Scan for the cell matching the given text and deliver its (x, y) coordinate at center. 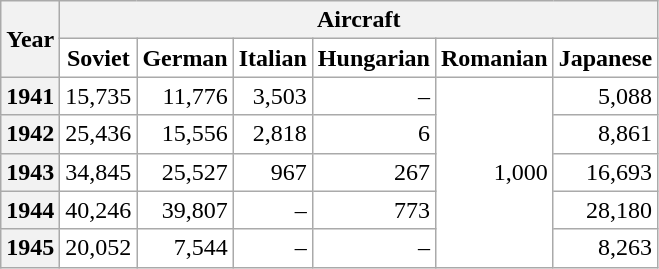
8,263 (605, 248)
25,436 (98, 134)
40,246 (98, 210)
1944 (30, 210)
773 (374, 210)
34,845 (98, 172)
3,503 (272, 96)
1942 (30, 134)
Soviet (98, 58)
15,556 (185, 134)
20,052 (98, 248)
1945 (30, 248)
15,735 (98, 96)
967 (272, 172)
16,693 (605, 172)
6 (374, 134)
German (185, 58)
1941 (30, 96)
28,180 (605, 210)
7,544 (185, 248)
Year (30, 39)
1,000 (494, 172)
25,527 (185, 172)
Japanese (605, 58)
267 (374, 172)
8,861 (605, 134)
Hungarian (374, 58)
5,088 (605, 96)
Italian (272, 58)
11,776 (185, 96)
Romanian (494, 58)
2,818 (272, 134)
Aircraft (359, 20)
1943 (30, 172)
39,807 (185, 210)
